Locate the cell with the specified text and output its (X, Y) center coordinate. 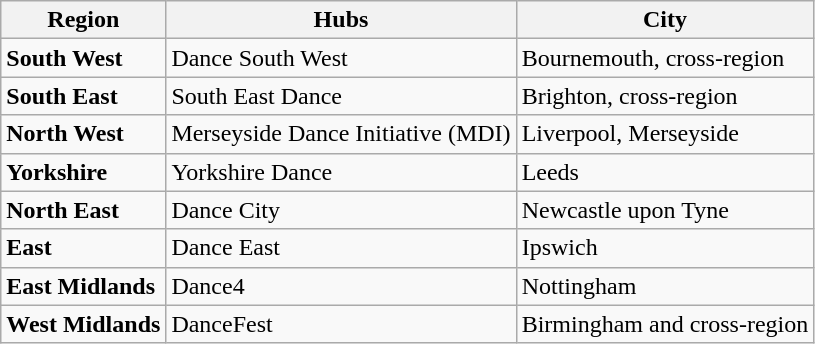
Region (84, 20)
Liverpool, Merseyside (665, 134)
South East (84, 96)
DanceFest (341, 324)
Merseyside Dance Initiative (MDI) (341, 134)
East Midlands (84, 286)
Ipswich (665, 248)
West Midlands (84, 324)
North East (84, 210)
Dance South West (341, 58)
Yorkshire (84, 172)
Yorkshire Dance (341, 172)
Nottingham (665, 286)
Bournemouth, cross-region (665, 58)
Dance City (341, 210)
Leeds (665, 172)
South West (84, 58)
Dance East (341, 248)
Birmingham and cross-region (665, 324)
Hubs (341, 20)
East (84, 248)
South East Dance (341, 96)
City (665, 20)
Dance4 (341, 286)
Newcastle upon Tyne (665, 210)
Brighton, cross-region (665, 96)
North West (84, 134)
